Return [x, y] of the center of cell containing provided text 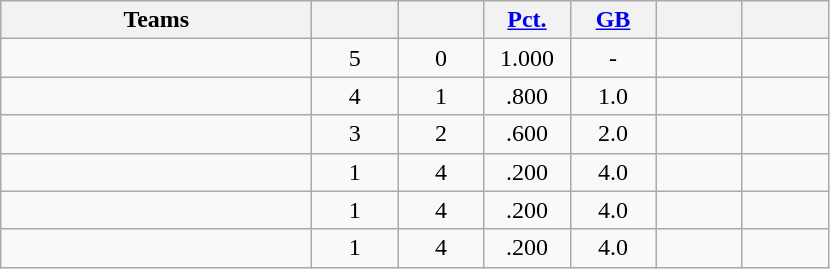
3 [355, 134]
1.000 [527, 58]
Teams [156, 20]
.800 [527, 96]
.600 [527, 134]
GB [613, 20]
2 [441, 134]
2.0 [613, 134]
- [613, 58]
1.0 [613, 96]
5 [355, 58]
Pct. [527, 20]
0 [441, 58]
